Search for the cell housing the specified text and yield its (X, Y) center coordinate. 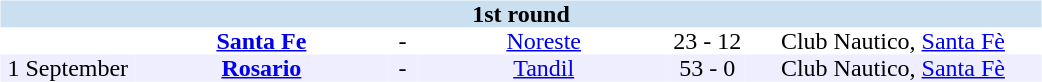
1 September (68, 68)
23 - 12 (707, 42)
Rosario (262, 68)
Tandil (544, 68)
Noreste (544, 42)
1st round (520, 14)
53 - 0 (707, 68)
Santa Fe (262, 42)
